Return [x, y] of the center of cell containing provided text 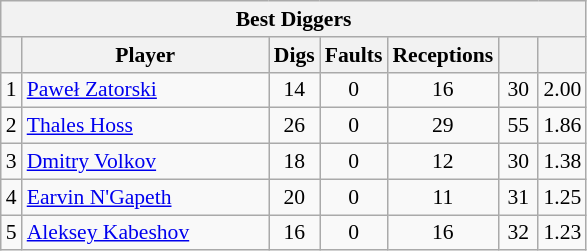
1.86 [562, 126]
11 [442, 197]
20 [294, 197]
Digs [294, 55]
26 [294, 126]
12 [442, 162]
3 [12, 162]
4 [12, 197]
1.25 [562, 197]
Faults [354, 55]
1 [12, 90]
Player [146, 55]
Earvin N'Gapeth [146, 197]
31 [518, 197]
Best Diggers [294, 19]
Receptions [442, 55]
5 [12, 233]
32 [518, 233]
29 [442, 126]
Aleksey Kabeshov [146, 233]
Paweł Zatorski [146, 90]
2 [12, 126]
Thales Hoss [146, 126]
14 [294, 90]
18 [294, 162]
Dmitry Volkov [146, 162]
1.38 [562, 162]
2.00 [562, 90]
55 [518, 126]
1.23 [562, 233]
